Return (x, y) of the center of cell containing provided text 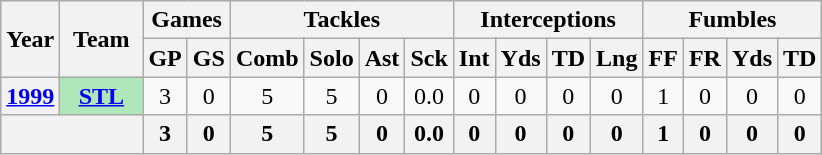
Team (102, 39)
FR (704, 58)
Lng (617, 58)
Year (30, 39)
GS (208, 58)
Sck (429, 58)
Tackles (342, 20)
Comb (267, 58)
Ast (382, 58)
Solo (332, 58)
STL (102, 96)
GP (165, 58)
FF (663, 58)
Int (474, 58)
Games (186, 20)
Fumbles (732, 20)
1999 (30, 96)
Interceptions (548, 20)
